Output the (x, y) coordinate of the center of the cell containing the given text.  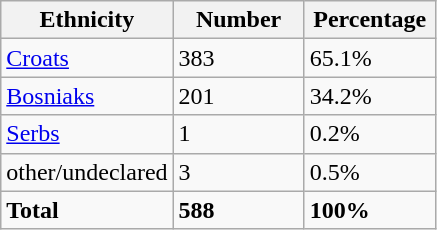
383 (238, 58)
34.2% (370, 96)
Ethnicity (87, 20)
201 (238, 96)
Bosniaks (87, 96)
Croats (87, 58)
Percentage (370, 20)
1 (238, 134)
3 (238, 172)
Serbs (87, 134)
0.2% (370, 134)
100% (370, 210)
65.1% (370, 58)
588 (238, 210)
Total (87, 210)
Number (238, 20)
other/undeclared (87, 172)
0.5% (370, 172)
